Provide the [x, y] coordinate of the cell's center where the given text is located.  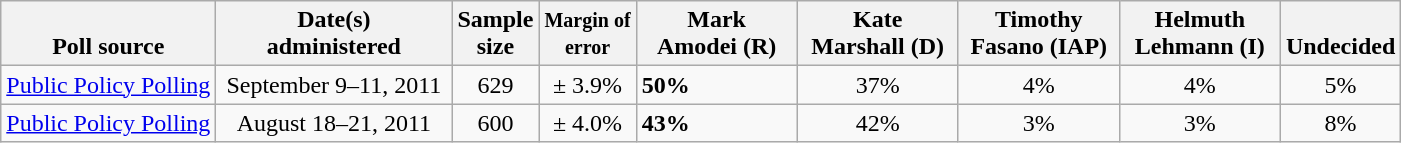
KateMarshall (D) [878, 34]
Date(s)administered [334, 34]
MarkAmodei (R) [716, 34]
8% [1340, 123]
Samplesize [496, 34]
629 [496, 85]
Poll source [108, 34]
September 9–11, 2011 [334, 85]
42% [878, 123]
August 18–21, 2011 [334, 123]
± 4.0% [588, 123]
5% [1340, 85]
Margin oferror [588, 34]
± 3.9% [588, 85]
TimothyFasano (IAP) [1038, 34]
600 [496, 123]
Undecided [1340, 34]
37% [878, 85]
43% [716, 123]
HelmuthLehmann (I) [1200, 34]
50% [716, 85]
